Detect which cell encompasses the target text, then output its [X, Y] center coordinate. 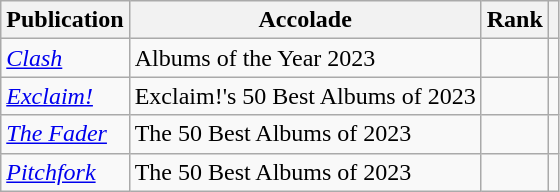
Publication [65, 20]
Pitchfork [65, 172]
Exclaim!'s 50 Best Albums of 2023 [305, 96]
Clash [65, 58]
Rank [514, 20]
Exclaim! [65, 96]
The Fader [65, 134]
Albums of the Year 2023 [305, 58]
Accolade [305, 20]
